Scan for the cell matching the given text and deliver its (x, y) coordinate at center. 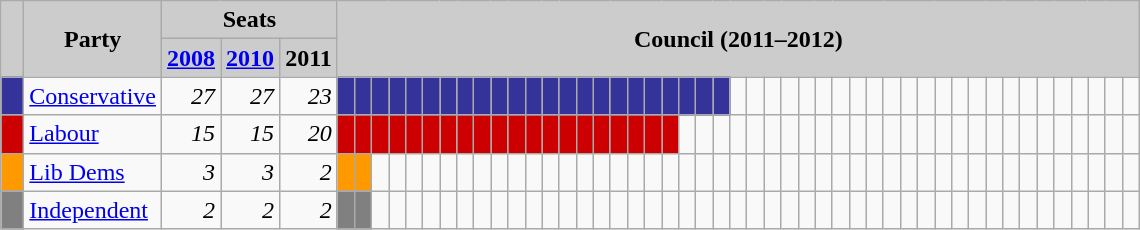
Lib Dems (93, 172)
20 (309, 134)
Conservative (93, 96)
Party (93, 39)
Seats (250, 20)
2008 (192, 58)
Labour (93, 134)
2011 (309, 58)
Council (2011–2012) (738, 39)
2010 (250, 58)
Independent (93, 210)
23 (309, 96)
